Search for the cell housing the specified text and yield its [x, y] center coordinate. 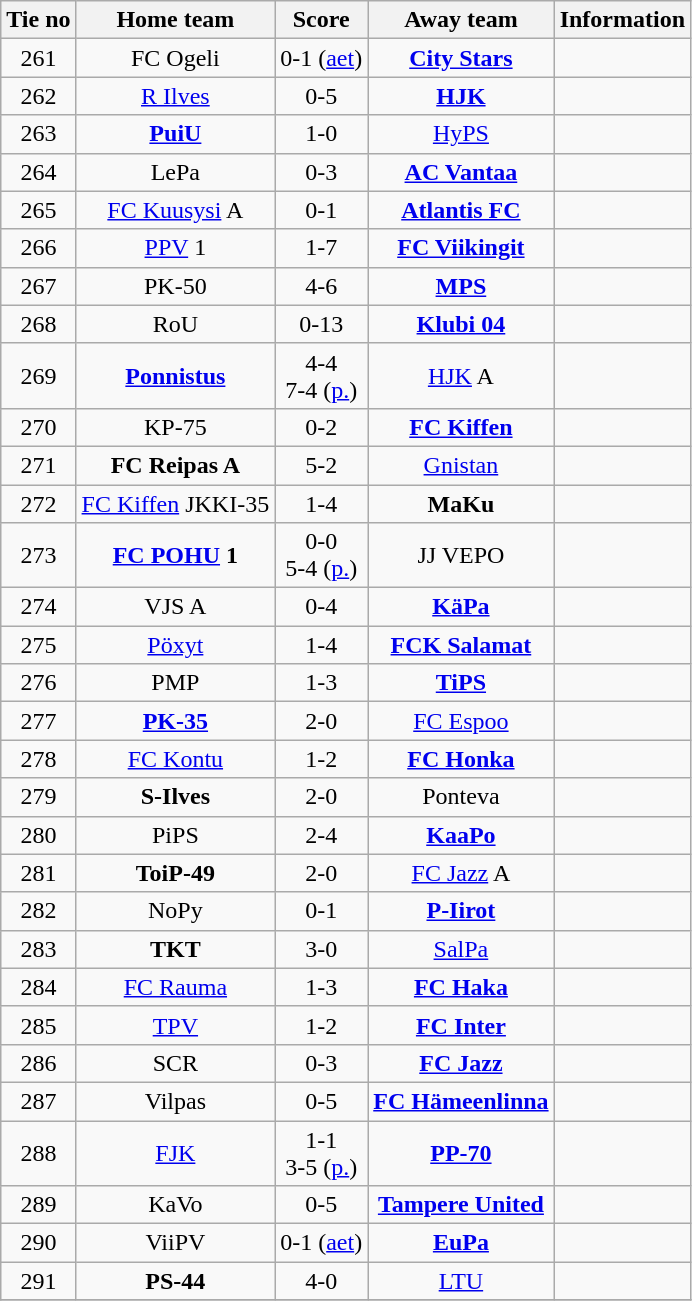
KaVo [176, 1205]
263 [38, 134]
Home team [176, 20]
4-6 [322, 286]
261 [38, 58]
Ponteva [461, 797]
Pöxyt [176, 645]
EuPa [461, 1243]
Away team [461, 20]
264 [38, 172]
Atlantis FC [461, 210]
288 [38, 1152]
0-4 [322, 607]
PPV 1 [176, 248]
ViiPV [176, 1243]
JJ VEPO [461, 556]
PP-70 [461, 1152]
KäPa [461, 607]
FCK Salamat [461, 645]
262 [38, 96]
285 [38, 1025]
0-2 [322, 427]
Klubi 04 [461, 324]
PiPS [176, 835]
FC Jazz A [461, 873]
287 [38, 1101]
277 [38, 721]
Score [322, 20]
290 [38, 1243]
273 [38, 556]
FC Inter [461, 1025]
City Stars [461, 58]
271 [38, 465]
FC Hämeenlinna [461, 1101]
PK-35 [176, 721]
AC Vantaa [461, 172]
FC Espoo [461, 721]
PS-44 [176, 1281]
FC Ogeli [176, 58]
283 [38, 949]
Ponnistus [176, 376]
4-47-4 (p.) [322, 376]
TiPS [461, 683]
TPV [176, 1025]
284 [38, 987]
1-7 [322, 248]
PuiU [176, 134]
1-13-5 (p.) [322, 1152]
Tampere United [461, 1205]
HJK A [461, 376]
LTU [461, 1281]
289 [38, 1205]
FC Honka [461, 759]
281 [38, 873]
274 [38, 607]
2-4 [322, 835]
FC POHU 1 [176, 556]
269 [38, 376]
278 [38, 759]
RoU [176, 324]
Gnistan [461, 465]
MPS [461, 286]
HJK [461, 96]
275 [38, 645]
NoPy [176, 911]
FC Rauma [176, 987]
FC Jazz [461, 1063]
KP-75 [176, 427]
268 [38, 324]
Vilpas [176, 1101]
265 [38, 210]
279 [38, 797]
FC Kiffen JKKI-35 [176, 503]
P-Iirot [461, 911]
MaKu [461, 503]
FC Viikingit [461, 248]
280 [38, 835]
267 [38, 286]
0-05-4 (p.) [322, 556]
272 [38, 503]
PK-50 [176, 286]
4-0 [322, 1281]
LePa [176, 172]
R Ilves [176, 96]
3-0 [322, 949]
SCR [176, 1063]
S-Ilves [176, 797]
282 [38, 911]
PMP [176, 683]
1-0 [322, 134]
0-13 [322, 324]
Tie no [38, 20]
FC Kontu [176, 759]
VJS A [176, 607]
FC Haka [461, 987]
FJK [176, 1152]
270 [38, 427]
FC Kuusysi A [176, 210]
HyPS [461, 134]
Information [622, 20]
5-2 [322, 465]
FC Reipas A [176, 465]
SalPa [461, 949]
291 [38, 1281]
ToiP-49 [176, 873]
266 [38, 248]
FC Kiffen [461, 427]
TKT [176, 949]
286 [38, 1063]
KaaPo [461, 835]
276 [38, 683]
